Output the (x, y) coordinate of the center of the cell containing the given text.  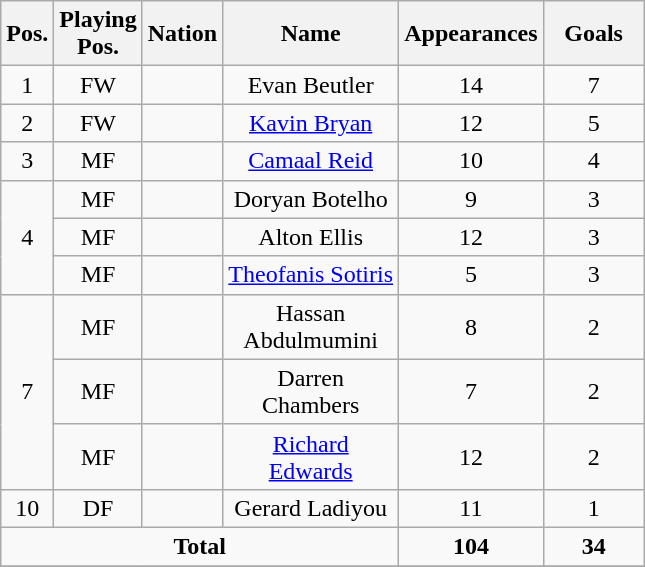
104 (471, 546)
DF (98, 508)
Appearances (471, 34)
34 (594, 546)
Alton Ellis (311, 237)
8 (471, 326)
Nation (182, 34)
Evan Beutler (311, 85)
Theofanis Sotiris (311, 275)
Darren Chambers (311, 392)
Total (200, 546)
Camaal Reid (311, 161)
9 (471, 199)
Doryan Botelho (311, 199)
Goals (594, 34)
Gerard Ladiyou (311, 508)
Pos. (28, 34)
Richard Edwards (311, 456)
Hassan Abdulmumini (311, 326)
Name (311, 34)
14 (471, 85)
Kavin Bryan (311, 123)
11 (471, 508)
Playing Pos. (98, 34)
